Return [X, Y] of the center of cell containing provided text 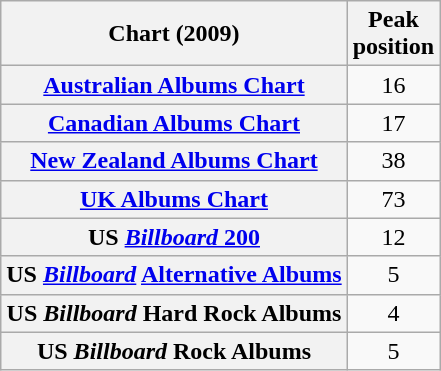
New Zealand Albums Chart [174, 161]
Australian Albums Chart [174, 85]
UK Albums Chart [174, 199]
Chart (2009) [174, 34]
73 [393, 199]
4 [393, 313]
Canadian Albums Chart [174, 123]
16 [393, 85]
US Billboard 200 [174, 237]
Peakposition [393, 34]
US Billboard Rock Albums [174, 351]
US Billboard Hard Rock Albums [174, 313]
US Billboard Alternative Albums [174, 275]
17 [393, 123]
38 [393, 161]
12 [393, 237]
